Detect which cell encompasses the target text, then output its [x, y] center coordinate. 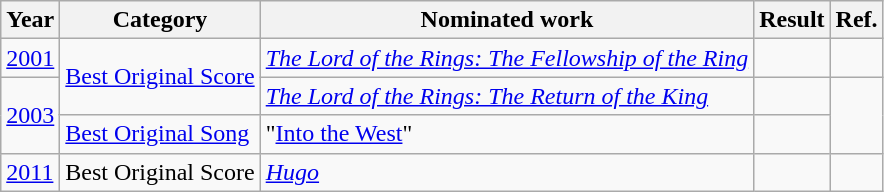
"Into the West" [507, 134]
Hugo [507, 172]
2001 [30, 58]
Year [30, 20]
Category [160, 20]
The Lord of the Rings: The Return of the King [507, 96]
Ref. [856, 20]
Nominated work [507, 20]
Best Original Song [160, 134]
2011 [30, 172]
2003 [30, 115]
The Lord of the Rings: The Fellowship of the Ring [507, 58]
Result [792, 20]
